Return the (x, y) coordinate for the center point of the cell that contains the specified text.  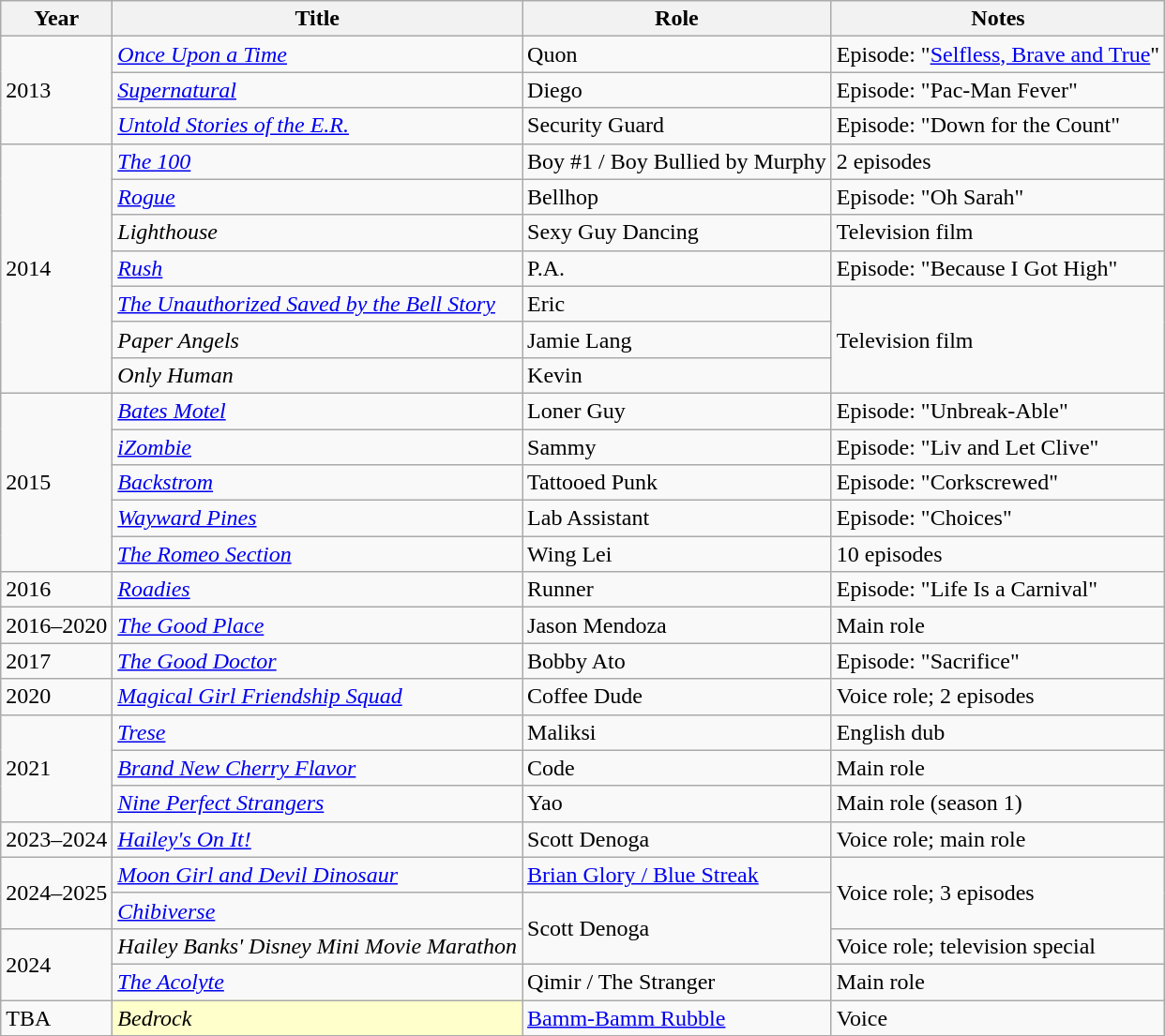
Roadies (317, 590)
Bellhop (677, 197)
Wing Lei (677, 554)
Moon Girl and Devil Dinosaur (317, 875)
Code (677, 768)
Episode: "Because I Got High" (998, 268)
2024 (56, 964)
Episode: "Sacrifice" (998, 661)
2015 (56, 482)
2016 (56, 590)
Wayward Pines (317, 518)
2013 (56, 90)
Qimir / The Stranger (677, 982)
Nine Perfect Strangers (317, 803)
Episode: "Pac-Man Fever" (998, 90)
Security Guard (677, 126)
Year (56, 19)
Eric (677, 304)
2021 (56, 768)
The Romeo Section (317, 554)
The Acolyte (317, 982)
Lab Assistant (677, 518)
Episode: "Unbreak-Able" (998, 411)
2 episodes (998, 161)
Diego (677, 90)
2024–2025 (56, 893)
Sammy (677, 447)
Maliksi (677, 732)
P.A. (677, 268)
Loner Guy (677, 411)
Once Upon a Time (317, 54)
The Good Place (317, 625)
The Unauthorized Saved by the Bell Story (317, 304)
Yao (677, 803)
Coffee Dude (677, 697)
2016–2020 (56, 625)
Voice role; television special (998, 946)
Rush (317, 268)
Episode: "Corkscrewed" (998, 483)
Supernatural (317, 90)
Voice role; main role (998, 839)
Lighthouse (317, 233)
Bedrock (317, 1017)
Hailey's On It! (317, 839)
Title (317, 19)
Kevin (677, 375)
Tattooed Punk (677, 483)
2017 (56, 661)
Episode: "Down for the Count" (998, 126)
iZombie (317, 447)
Voice (998, 1017)
Sexy Guy Dancing (677, 233)
Hailey Banks' Disney Mini Movie Marathon (317, 946)
Episode: "Selfless, Brave and True" (998, 54)
10 episodes (998, 554)
Backstrom (317, 483)
Episode: "Life Is a Carnival" (998, 590)
Runner (677, 590)
Magical Girl Friendship Squad (317, 697)
Chibiverse (317, 910)
Bamm-Bamm Rubble (677, 1017)
Brian Glory / Blue Streak (677, 875)
Only Human (317, 375)
2023–2024 (56, 839)
Trese (317, 732)
Main role (season 1) (998, 803)
Episode: "Choices" (998, 518)
Jason Mendoza (677, 625)
Voice role; 2 episodes (998, 697)
Paper Angels (317, 339)
The 100 (317, 161)
Bates Motel (317, 411)
Episode: "Oh Sarah" (998, 197)
Boy #1 / Boy Bullied by Murphy (677, 161)
Jamie Lang (677, 339)
Episode: "Liv and Let Clive" (998, 447)
Voice role; 3 episodes (998, 893)
2014 (56, 268)
Quon (677, 54)
Bobby Ato (677, 661)
Untold Stories of the E.R. (317, 126)
Role (677, 19)
Notes (998, 19)
TBA (56, 1017)
2020 (56, 697)
The Good Doctor (317, 661)
Brand New Cherry Flavor (317, 768)
Rogue (317, 197)
English dub (998, 732)
